Search for the cell housing the specified text and yield its [X, Y] center coordinate. 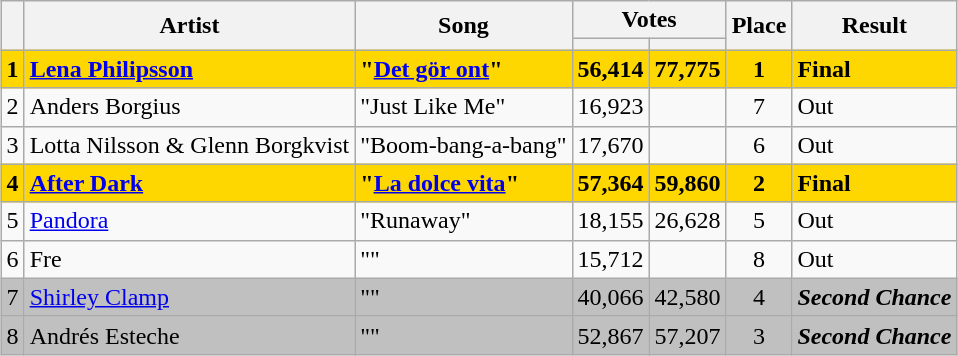
"Boom-bang-a-bang" [464, 145]
16,923 [610, 107]
"Just Like Me" [464, 107]
Result [874, 26]
Lotta Nilsson & Glenn Borgkvist [190, 145]
Pandora [190, 221]
Place [759, 26]
"Runaway" [464, 221]
40,066 [610, 297]
57,364 [610, 183]
56,414 [610, 69]
57,207 [688, 335]
After Dark [190, 183]
59,860 [688, 183]
Artist [190, 26]
18,155 [610, 221]
77,775 [688, 69]
Lena Philipsson [190, 69]
Votes [649, 20]
Shirley Clamp [190, 297]
26,628 [688, 221]
42,580 [688, 297]
52,867 [610, 335]
"Det gör ont" [464, 69]
Andrés Esteche [190, 335]
17,670 [610, 145]
Anders Borgius [190, 107]
Song [464, 26]
15,712 [610, 259]
Fre [190, 259]
"La dolce vita" [464, 183]
